From the cell containing the given text, extract its center point as [x, y] coordinate. 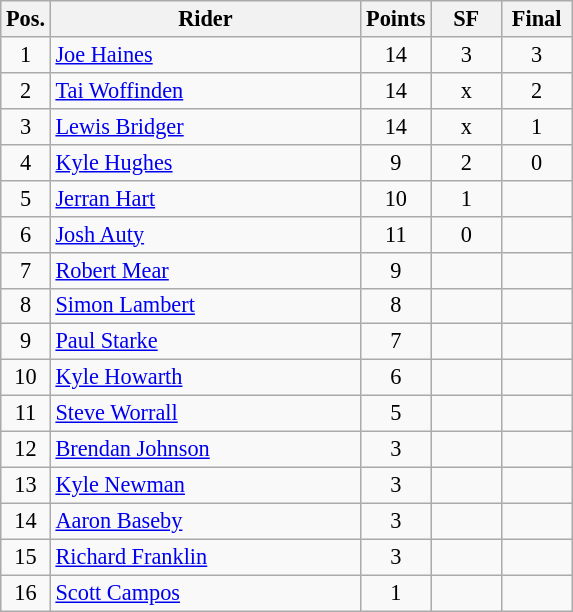
Lewis Bridger [205, 126]
Pos. [26, 19]
15 [26, 557]
Kyle Howarth [205, 378]
Aaron Baseby [205, 521]
16 [26, 593]
Steve Worrall [205, 414]
Tai Woffinden [205, 90]
Simon Lambert [205, 306]
Kyle Hughes [205, 162]
Richard Franklin [205, 557]
Brendan Johnson [205, 450]
Josh Auty [205, 234]
Points [396, 19]
Robert Mear [205, 270]
13 [26, 485]
Rider [205, 19]
Scott Campos [205, 593]
4 [26, 162]
Final [536, 19]
Joe Haines [205, 55]
Paul Starke [205, 342]
Jerran Hart [205, 198]
SF [466, 19]
Kyle Newman [205, 485]
12 [26, 450]
